Return [X, Y] of the center of cell containing provided text 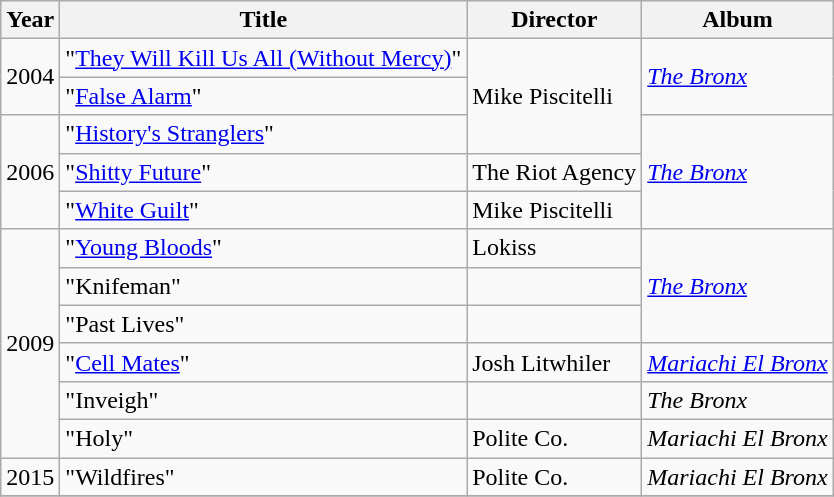
2006 [30, 172]
"Wildfires" [264, 477]
"Shitty Future" [264, 172]
"Knifeman" [264, 286]
"Past Lives" [264, 324]
Director [554, 20]
The Riot Agency [554, 172]
"White Guilt" [264, 210]
2009 [30, 343]
2004 [30, 77]
Album [738, 20]
Lokiss [554, 248]
"Young Bloods" [264, 248]
"Holy" [264, 438]
Josh Litwhiler [554, 362]
"False Alarm" [264, 96]
Title [264, 20]
2015 [30, 477]
"They Will Kill Us All (Without Mercy)" [264, 58]
Year [30, 20]
"History's Stranglers" [264, 134]
"Inveigh" [264, 400]
"Cell Mates" [264, 362]
